Determine the [X, Y] coordinate at the center of the cell enclosing the given text.  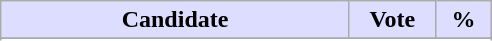
Candidate [176, 20]
Vote [392, 20]
% [463, 20]
